Locate the cell with the specified text and output its (X, Y) center coordinate. 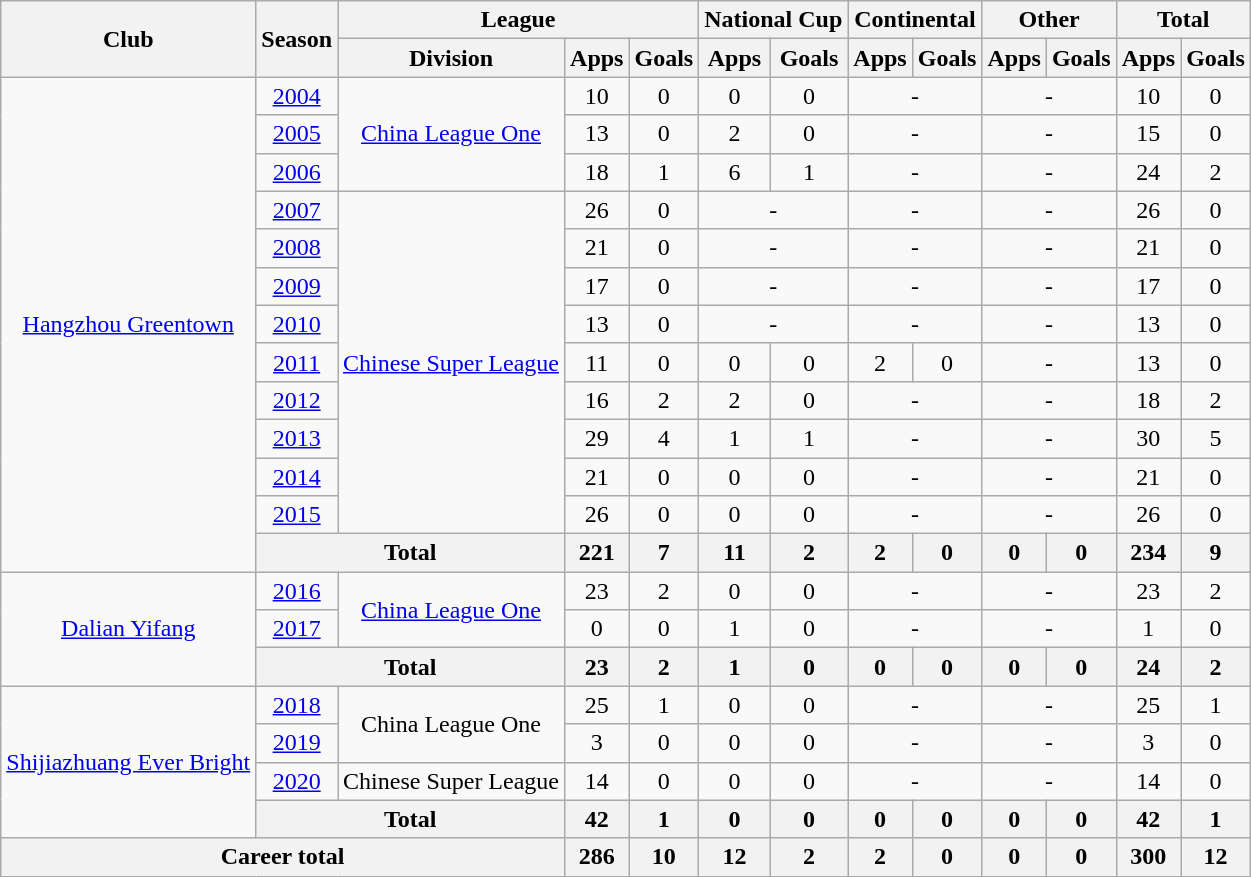
234 (1148, 553)
29 (597, 438)
2010 (297, 324)
Shijiazhuang Ever Bright (128, 762)
Continental (915, 20)
Season (297, 39)
2011 (297, 362)
2020 (297, 781)
2017 (297, 629)
4 (664, 438)
300 (1148, 857)
16 (597, 400)
221 (597, 553)
Other (1049, 20)
2019 (297, 743)
286 (597, 857)
15 (1148, 134)
7 (664, 553)
2009 (297, 286)
2013 (297, 438)
2016 (297, 591)
Division (452, 58)
2004 (297, 96)
2015 (297, 515)
Club (128, 39)
30 (1148, 438)
5 (1216, 438)
2005 (297, 134)
2018 (297, 705)
Dalian Yifang (128, 629)
National Cup (774, 20)
2007 (297, 210)
2006 (297, 172)
2008 (297, 248)
2014 (297, 477)
League (518, 20)
Hangzhou Greentown (128, 324)
9 (1216, 553)
2012 (297, 400)
Career total (283, 857)
6 (735, 172)
